Pinpoint the cell where the given text exists, returning its (X, Y) midpoint coordinate. 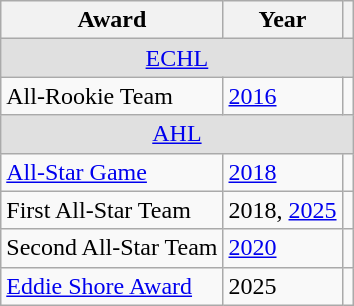
First All-Star Team (112, 210)
Eddie Shore Award (112, 286)
2020 (282, 248)
2018, 2025 (282, 210)
AHL (177, 134)
Award (112, 20)
2025 (282, 286)
Second All-Star Team (112, 248)
ECHL (177, 58)
Year (282, 20)
All-Rookie Team (112, 96)
All-Star Game (112, 172)
2016 (282, 96)
2018 (282, 172)
